Output the [X, Y] coordinate of the center of the cell containing the given text.  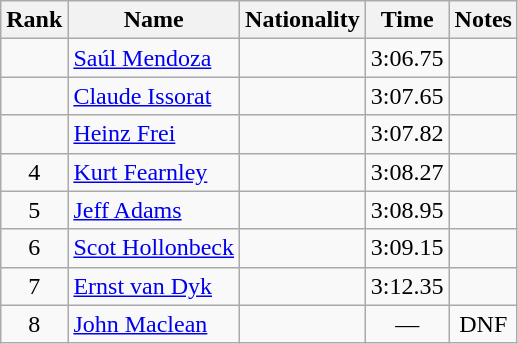
Kurt Fearnley [154, 172]
— [407, 324]
3:07.82 [407, 134]
John Maclean [154, 324]
Ernst van Dyk [154, 286]
3:07.65 [407, 96]
Saúl Mendoza [154, 58]
3:12.35 [407, 286]
7 [34, 286]
Time [407, 20]
8 [34, 324]
3:08.95 [407, 210]
Heinz Frei [154, 134]
6 [34, 248]
DNF [483, 324]
Notes [483, 20]
3:06.75 [407, 58]
Name [154, 20]
5 [34, 210]
3:09.15 [407, 248]
Scot Hollonbeck [154, 248]
3:08.27 [407, 172]
Claude Issorat [154, 96]
Jeff Adams [154, 210]
4 [34, 172]
Rank [34, 20]
Nationality [303, 20]
